Extract the [x, y] coordinate from the center of the cell holding the provided text.  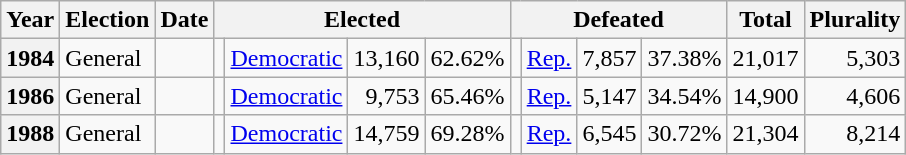
Elected [362, 20]
5,147 [610, 96]
69.28% [468, 134]
34.54% [684, 96]
30.72% [684, 134]
14,759 [386, 134]
37.38% [684, 58]
Election [108, 20]
7,857 [610, 58]
13,160 [386, 58]
4,606 [855, 96]
6,545 [610, 134]
62.62% [468, 58]
1984 [30, 58]
5,303 [855, 58]
1988 [30, 134]
21,017 [766, 58]
21,304 [766, 134]
14,900 [766, 96]
Date [184, 20]
1986 [30, 96]
Plurality [855, 20]
Defeated [618, 20]
9,753 [386, 96]
8,214 [855, 134]
Year [30, 20]
Total [766, 20]
65.46% [468, 96]
